Output the [X, Y] coordinate of the center of the cell containing the given text.  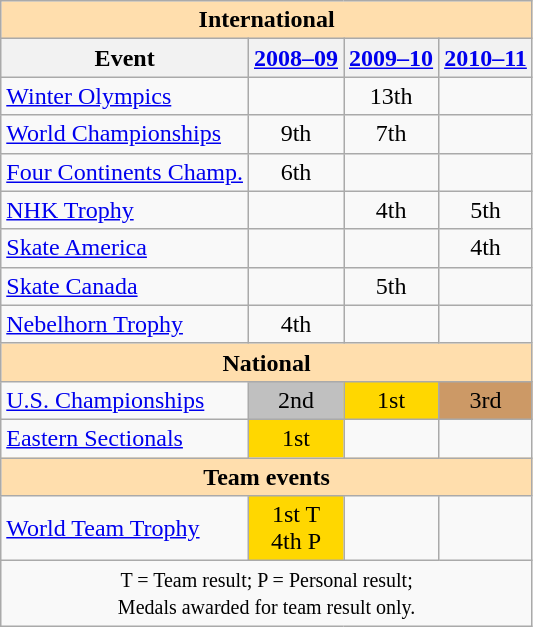
International [267, 20]
2008–09 [296, 58]
7th [392, 134]
6th [296, 172]
Skate America [125, 248]
World Team Trophy [125, 528]
Nebelhorn Trophy [125, 324]
Eastern Sectionals [125, 438]
Event [125, 58]
Skate Canada [125, 286]
NHK Trophy [125, 210]
13th [392, 96]
3rd [486, 400]
Winter Olympics [125, 96]
U.S. Championships [125, 400]
2009–10 [392, 58]
T = Team result; P = Personal result; Medals awarded for team result only. [267, 594]
9th [296, 134]
National [267, 362]
1st T 4th P [296, 528]
World Championships [125, 134]
2010–11 [486, 58]
Four Continents Champ. [125, 172]
2nd [296, 400]
Team events [267, 477]
